Capture the cell that displays the provided text and extract its [x, y] central coordinate. 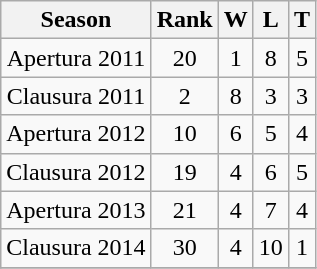
Apertura 2012 [76, 134]
Clausura 2011 [76, 96]
30 [184, 248]
T [302, 20]
21 [184, 210]
2 [184, 96]
19 [184, 172]
Clausura 2014 [76, 248]
7 [270, 210]
Apertura 2013 [76, 210]
Season [76, 20]
W [236, 20]
L [270, 20]
Apertura 2011 [76, 58]
Rank [184, 20]
20 [184, 58]
Clausura 2012 [76, 172]
